Output the (X, Y) coordinate of the center of the cell containing the given text.  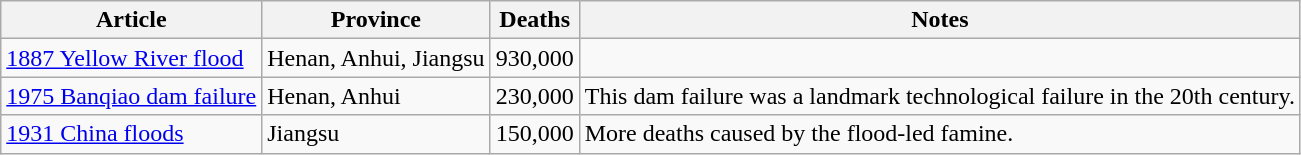
Article (132, 20)
930,000 (534, 58)
1887 Yellow River flood (132, 58)
Notes (940, 20)
150,000 (534, 134)
1975 Banqiao dam failure (132, 96)
Province (376, 20)
Deaths (534, 20)
Henan, Anhui, Jiangsu (376, 58)
More deaths caused by the flood-led famine. (940, 134)
Henan, Anhui (376, 96)
Jiangsu (376, 134)
This dam failure was a landmark technological failure in the 20th century. (940, 96)
1931 China floods (132, 134)
230,000 (534, 96)
